Return [x, y] of the center of cell containing provided text 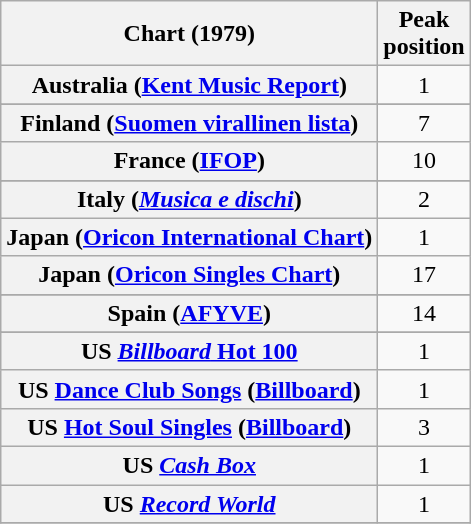
France (IFOP) [190, 161]
Australia (Kent Music Report) [190, 85]
10 [424, 161]
Italy (Musica e dischi) [190, 199]
Chart (1979) [190, 34]
US Record World [190, 503]
3 [424, 427]
Spain (AFYVE) [190, 313]
US Cash Box [190, 465]
17 [424, 275]
Japan (Oricon Singles Chart) [190, 275]
Finland (Suomen virallinen lista) [190, 123]
2 [424, 199]
7 [424, 123]
14 [424, 313]
Peakposition [424, 34]
US Billboard Hot 100 [190, 351]
US Dance Club Songs (Billboard) [190, 389]
US Hot Soul Singles (Billboard) [190, 427]
Japan (Oricon International Chart) [190, 237]
